Capture the cell that displays the provided text and extract its (X, Y) central coordinate. 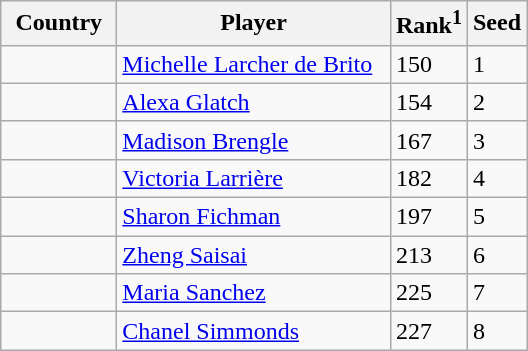
2 (496, 102)
Chanel Simmonds (254, 331)
Sharon Fichman (254, 217)
Michelle Larcher de Brito (254, 64)
167 (428, 140)
Seed (496, 24)
3 (496, 140)
225 (428, 293)
197 (428, 217)
Zheng Saisai (254, 255)
Alexa Glatch (254, 102)
6 (496, 255)
5 (496, 217)
154 (428, 102)
Maria Sanchez (254, 293)
8 (496, 331)
150 (428, 64)
Rank1 (428, 24)
Victoria Larrière (254, 178)
182 (428, 178)
Player (254, 24)
227 (428, 331)
1 (496, 64)
213 (428, 255)
Country (59, 24)
7 (496, 293)
Madison Brengle (254, 140)
4 (496, 178)
